Scan for the cell matching the given text and deliver its [X, Y] coordinate at center. 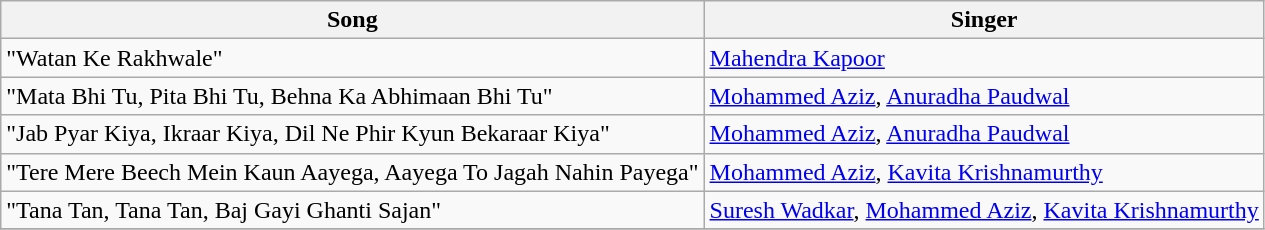
"Mata Bhi Tu, Pita Bhi Tu, Behna Ka Abhimaan Bhi Tu" [352, 96]
"Watan Ke Rakhwale" [352, 58]
"Tere Mere Beech Mein Kaun Aayega, Aayega To Jagah Nahin Payega" [352, 172]
"Jab Pyar Kiya, Ikraar Kiya, Dil Ne Phir Kyun Bekaraar Kiya" [352, 134]
Mahendra Kapoor [984, 58]
Singer [984, 20]
Suresh Wadkar, Mohammed Aziz, Kavita Krishnamurthy [984, 210]
Song [352, 20]
Mohammed Aziz, Kavita Krishnamurthy [984, 172]
"Tana Tan, Tana Tan, Baj Gayi Ghanti Sajan" [352, 210]
